Capture the cell that displays the provided text and extract its [x, y] central coordinate. 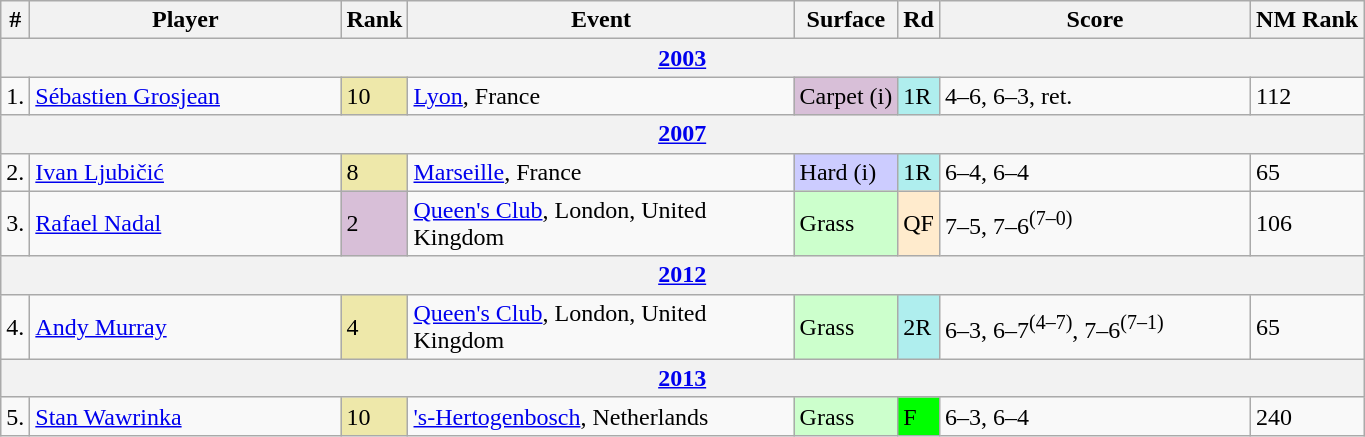
Surface [846, 20]
Ivan Ljubičić [186, 172]
106 [1308, 224]
Carpet (i) [846, 96]
4 [374, 326]
F [919, 416]
8 [374, 172]
4–6, 6–3, ret. [1094, 96]
Stan Wawrinka [186, 416]
# [16, 20]
NM Rank [1308, 20]
Event [601, 20]
Player [186, 20]
2R [919, 326]
Lyon, France [601, 96]
4. [16, 326]
6–3, 6–4 [1094, 416]
Rank [374, 20]
Andy Murray [186, 326]
112 [1308, 96]
240 [1308, 416]
2013 [682, 378]
3. [16, 224]
Rd [919, 20]
's-Hertogenbosch, Netherlands [601, 416]
5. [16, 416]
Sébastien Grosjean [186, 96]
Score [1094, 20]
QF [919, 224]
Hard (i) [846, 172]
2003 [682, 58]
2 [374, 224]
Marseille, France [601, 172]
1. [16, 96]
2012 [682, 275]
2007 [682, 134]
6–4, 6–4 [1094, 172]
6–3, 6–7(4–7), 7–6(7–1) [1094, 326]
7–5, 7–6(7–0) [1094, 224]
Rafael Nadal [186, 224]
2. [16, 172]
